From the cell containing the given text, extract its center point as [x, y] coordinate. 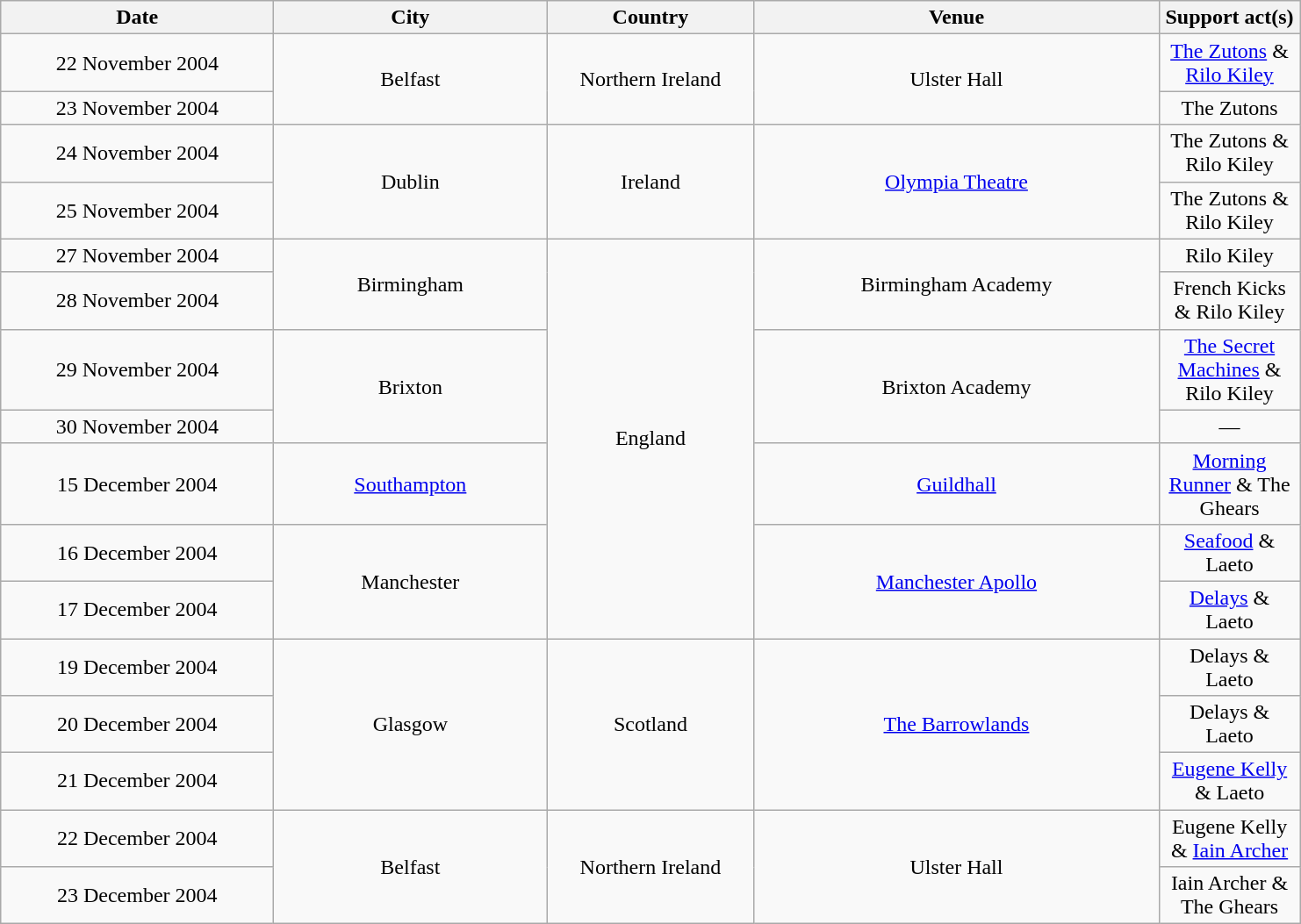
30 November 2004 [137, 426]
Venue [957, 18]
29 November 2004 [137, 369]
15 December 2004 [137, 483]
Eugene Kelly & Laeto [1229, 781]
Brixton Academy [957, 386]
Seafood & Laeto [1229, 553]
20 December 2004 [137, 725]
— [1229, 426]
Southampton [411, 483]
22 December 2004 [137, 839]
England [650, 439]
Ireland [650, 182]
Manchester [411, 581]
24 November 2004 [137, 153]
19 December 2004 [137, 667]
Morning Runner & The Ghears [1229, 483]
28 November 2004 [137, 300]
Olympia Theatre [957, 182]
Guildhall [957, 483]
Dublin [411, 182]
Brixton [411, 386]
23 December 2004 [137, 895]
Glasgow [411, 725]
The Secret Machines & Rilo Kiley [1229, 369]
Support act(s) [1229, 18]
Birmingham [411, 284]
27 November 2004 [137, 255]
Eugene Kelly & Iain Archer [1229, 839]
The Barrowlands [957, 725]
The Zutons [1229, 108]
Country [650, 18]
21 December 2004 [137, 781]
French Kicks & Rilo Kiley [1229, 300]
City [411, 18]
Iain Archer & The Ghears [1229, 895]
17 December 2004 [137, 609]
Date [137, 18]
16 December 2004 [137, 553]
23 November 2004 [137, 108]
Birmingham Academy [957, 284]
25 November 2004 [137, 211]
22 November 2004 [137, 63]
Rilo Kiley [1229, 255]
Scotland [650, 725]
Manchester Apollo [957, 581]
